From the cell containing the given text, extract its center point as (x, y) coordinate. 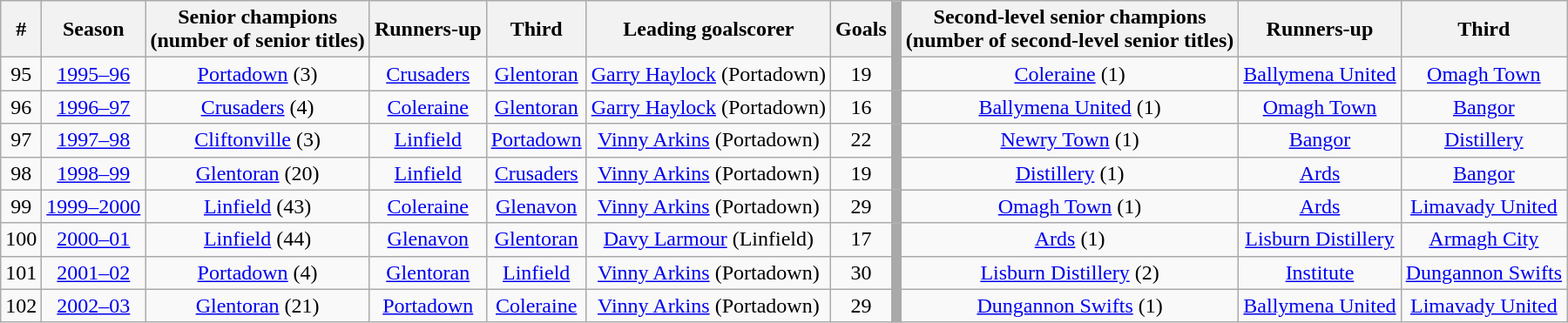
Distillery (1484, 140)
Crusaders (4) (258, 107)
2002–03 (94, 306)
99 (21, 206)
1998–99 (94, 173)
Davy Larmour (Linfield) (708, 239)
30 (862, 273)
100 (21, 239)
Newry Town (1) (1070, 140)
Armagh City (1484, 239)
Second-level senior champions(number of second-level senior titles) (1070, 30)
17 (862, 239)
Linfield (44) (258, 239)
96 (21, 107)
Goals (862, 30)
101 (21, 273)
Portadown (3) (258, 74)
1995–96 (94, 74)
Senior champions(number of senior titles) (258, 30)
98 (21, 173)
95 (21, 74)
1999–2000 (94, 206)
16 (862, 107)
2001–02 (94, 273)
Cliftonville (3) (258, 140)
Linfield (43) (258, 206)
2000–01 (94, 239)
Lisburn Distillery (1320, 239)
Distillery (1) (1070, 173)
# (21, 30)
Coleraine (1) (1070, 74)
22 (862, 140)
Dungannon Swifts (1484, 273)
Ards (1) (1070, 239)
Omagh Town (1) (1070, 206)
Institute (1320, 273)
Portadown (4) (258, 273)
Ballymena United (1) (1070, 107)
Lisburn Distillery (2) (1070, 273)
1997–98 (94, 140)
Dungannon Swifts (1) (1070, 306)
1996–97 (94, 107)
Glentoran (21) (258, 306)
97 (21, 140)
Glentoran (20) (258, 173)
102 (21, 306)
Leading goalscorer (708, 30)
Season (94, 30)
